Extract the [x, y] coordinate from the center of the cell holding the provided text.  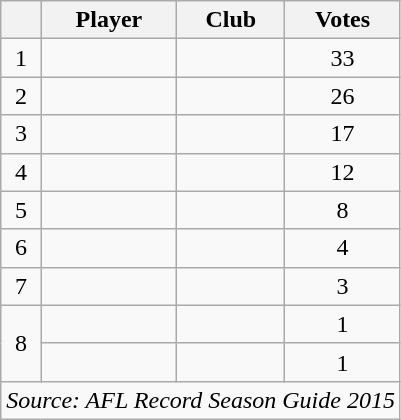
Club [231, 20]
12 [343, 172]
Votes [343, 20]
5 [21, 210]
Source: AFL Record Season Guide 2015 [201, 400]
Player [109, 20]
7 [21, 286]
17 [343, 134]
26 [343, 96]
33 [343, 58]
6 [21, 248]
2 [21, 96]
